Detect which cell encompasses the target text, then output its (X, Y) center coordinate. 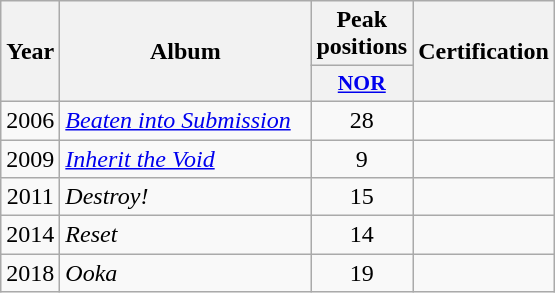
2014 (30, 235)
Ooka (186, 273)
Inherit the Void (186, 159)
NOR (362, 84)
Album (186, 52)
2018 (30, 273)
Beaten into Submission (186, 120)
14 (362, 235)
2009 (30, 159)
2006 (30, 120)
Year (30, 52)
9 (362, 159)
Peak positions (362, 34)
Destroy! (186, 197)
15 (362, 197)
28 (362, 120)
Certification (484, 52)
19 (362, 273)
Reset (186, 235)
2011 (30, 197)
